Search for the cell housing the specified text and yield its (x, y) center coordinate. 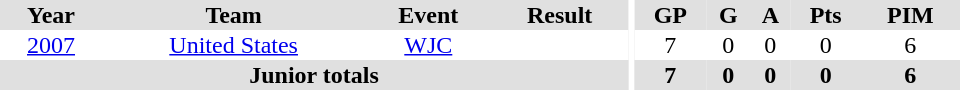
Team (234, 15)
Pts (826, 15)
Result (560, 15)
Event (428, 15)
Year (51, 15)
United States (234, 45)
A (770, 15)
Junior totals (314, 75)
2007 (51, 45)
G (728, 15)
PIM (910, 15)
WJC (428, 45)
GP (670, 15)
